Return the (x, y) coordinate for the center point of the cell that contains the specified text.  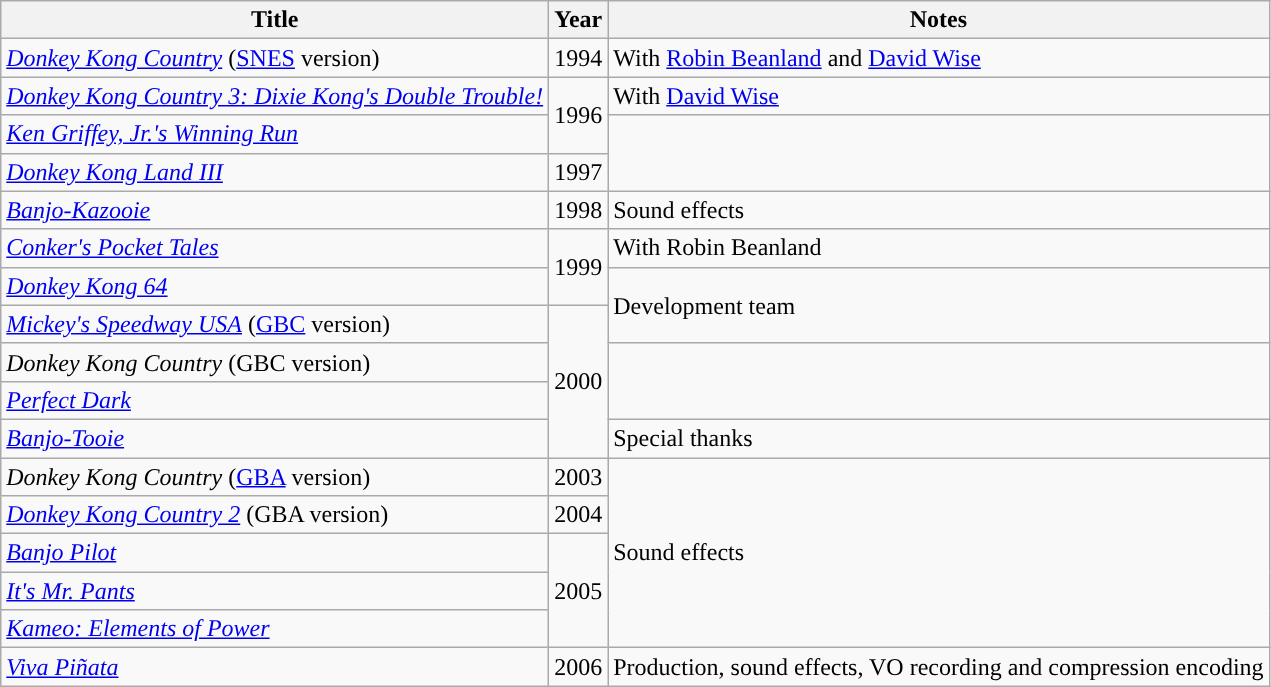
Banjo-Tooie (275, 438)
Perfect Dark (275, 400)
2006 (578, 667)
Notes (938, 20)
Donkey Kong Country 3: Dixie Kong's Double Trouble! (275, 96)
Special thanks (938, 438)
Banjo Pilot (275, 553)
Kameo: Elements of Power (275, 629)
1994 (578, 58)
Title (275, 20)
Donkey Kong Country (GBA version) (275, 477)
2000 (578, 381)
Mickey's Speedway USA (GBC version) (275, 324)
2004 (578, 515)
Donkey Kong Country 2 (GBA version) (275, 515)
Year (578, 20)
With Robin Beanland and David Wise (938, 58)
1996 (578, 115)
It's Mr. Pants (275, 591)
With David Wise (938, 96)
Donkey Kong Country (GBC version) (275, 362)
Donkey Kong Land III (275, 172)
Ken Griffey, Jr.'s Winning Run (275, 134)
1998 (578, 210)
Banjo-Kazooie (275, 210)
Production, sound effects, VO recording and compression encoding (938, 667)
1997 (578, 172)
Conker's Pocket Tales (275, 248)
2005 (578, 591)
Donkey Kong Country (SNES version) (275, 58)
2003 (578, 477)
Viva Piñata (275, 667)
With Robin Beanland (938, 248)
Development team (938, 305)
Donkey Kong 64 (275, 286)
1999 (578, 267)
